Detect which cell encompasses the target text, then output its [X, Y] center coordinate. 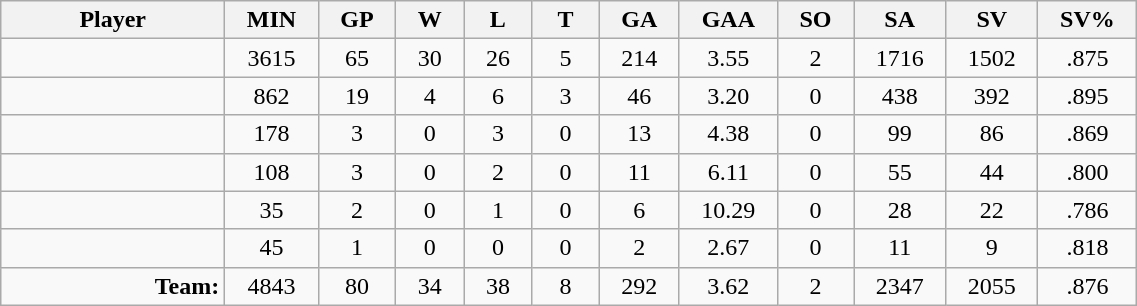
178 [272, 134]
.875 [1088, 58]
46 [639, 96]
55 [900, 172]
GAA [728, 20]
.786 [1088, 210]
9 [992, 248]
2347 [900, 286]
45 [272, 248]
4843 [272, 286]
.869 [1088, 134]
10.29 [728, 210]
38 [498, 286]
65 [356, 58]
3.55 [728, 58]
3615 [272, 58]
MIN [272, 20]
2055 [992, 286]
34 [430, 286]
1502 [992, 58]
86 [992, 134]
SV [992, 20]
8 [566, 286]
862 [272, 96]
6.11 [728, 172]
80 [356, 286]
T [566, 20]
.876 [1088, 286]
438 [900, 96]
22 [992, 210]
3.20 [728, 96]
44 [992, 172]
SV% [1088, 20]
5 [566, 58]
GP [356, 20]
GA [639, 20]
W [430, 20]
.818 [1088, 248]
Player [113, 20]
SO [815, 20]
214 [639, 58]
4 [430, 96]
L [498, 20]
.895 [1088, 96]
392 [992, 96]
292 [639, 286]
108 [272, 172]
SA [900, 20]
30 [430, 58]
1716 [900, 58]
99 [900, 134]
4.38 [728, 134]
19 [356, 96]
26 [498, 58]
.800 [1088, 172]
Team: [113, 286]
13 [639, 134]
2.67 [728, 248]
3.62 [728, 286]
28 [900, 210]
35 [272, 210]
